Provide the [x, y] coordinate of the cell's center where the given text is located.  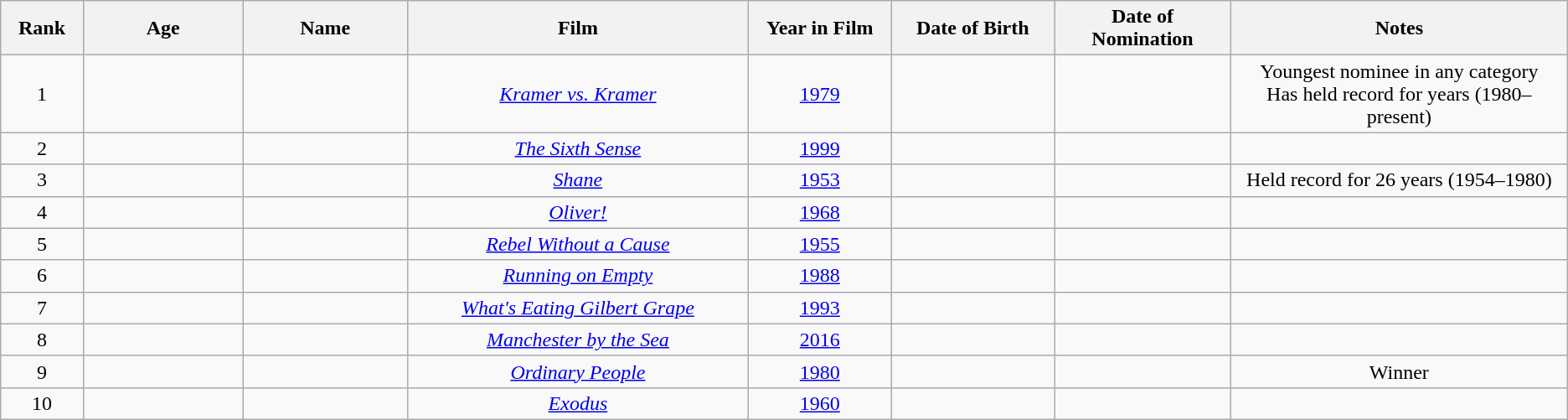
The Sixth Sense [578, 148]
Oliver! [578, 212]
10 [42, 403]
Date of Nomination [1142, 29]
4 [42, 212]
6 [42, 276]
Exodus [578, 403]
1999 [820, 148]
Ordinary People [578, 371]
1980 [820, 371]
Rebel Without a Cause [578, 244]
Winner [1399, 371]
1 [42, 94]
Held record for 26 years (1954–1980) [1399, 180]
Year in Film [820, 29]
7 [42, 308]
1955 [820, 244]
1993 [820, 308]
Shane [578, 180]
3 [42, 180]
Running on Empty [578, 276]
Notes [1399, 29]
Name [325, 29]
1960 [820, 403]
1953 [820, 180]
What's Eating Gilbert Grape [578, 308]
2016 [820, 340]
5 [42, 244]
2 [42, 148]
Kramer vs. Kramer [578, 94]
Film [578, 29]
8 [42, 340]
Youngest nominee in any categoryHas held record for years (1980–present) [1399, 94]
9 [42, 371]
Age [162, 29]
1979 [820, 94]
Manchester by the Sea [578, 340]
1988 [820, 276]
Date of Birth [973, 29]
1968 [820, 212]
Rank [42, 29]
